Search for the cell housing the specified text and yield its [x, y] center coordinate. 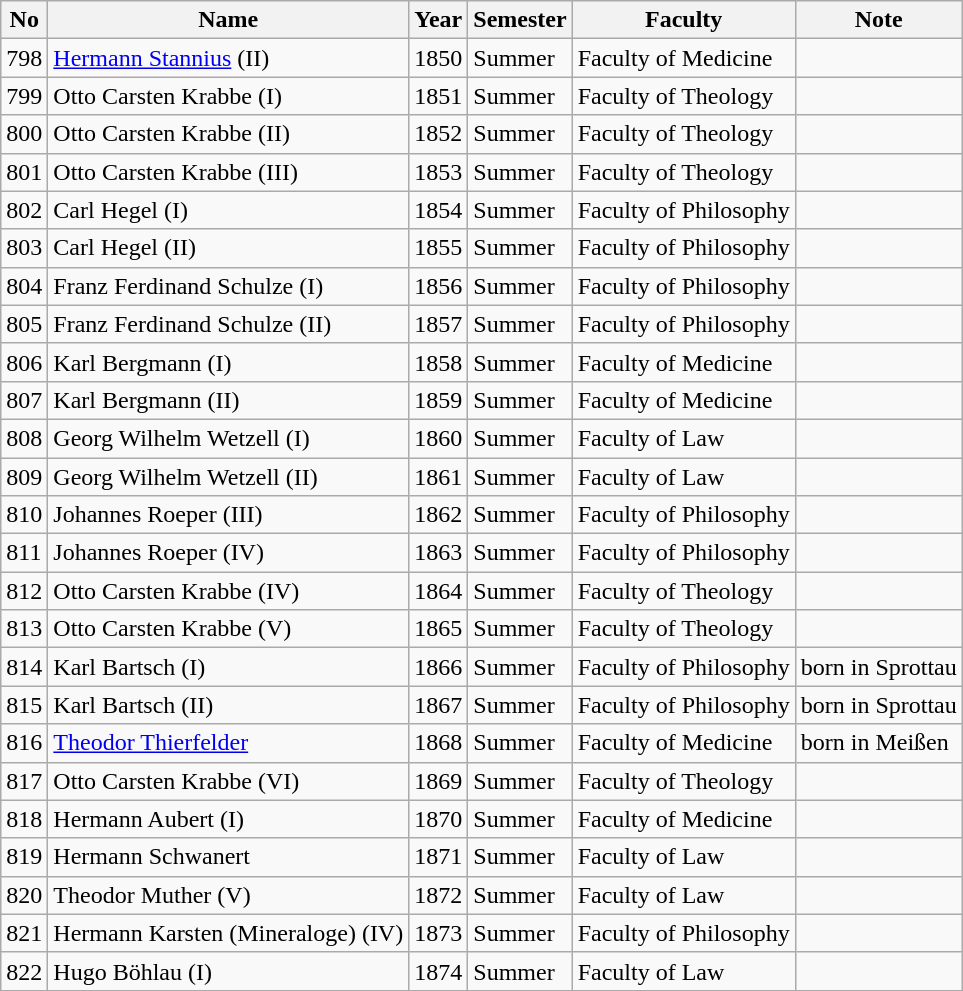
Karl Bergmann (II) [228, 400]
813 [24, 629]
804 [24, 286]
Year [438, 20]
802 [24, 210]
1854 [438, 210]
Carl Hegel (II) [228, 248]
Otto Carsten Krabbe (III) [228, 172]
822 [24, 971]
Faculty [684, 20]
1873 [438, 933]
814 [24, 667]
1862 [438, 515]
1850 [438, 58]
800 [24, 134]
Karl Bergmann (I) [228, 362]
Hermann Aubert (I) [228, 819]
1863 [438, 553]
820 [24, 895]
Franz Ferdinand Schulze (II) [228, 324]
803 [24, 248]
Theodor Thierfelder [228, 743]
807 [24, 400]
1855 [438, 248]
1867 [438, 705]
1869 [438, 781]
799 [24, 96]
Georg Wilhelm Wetzell (I) [228, 438]
1860 [438, 438]
Otto Carsten Krabbe (IV) [228, 591]
1866 [438, 667]
1865 [438, 629]
born in Meißen [878, 743]
Carl Hegel (I) [228, 210]
1853 [438, 172]
1857 [438, 324]
815 [24, 705]
808 [24, 438]
1870 [438, 819]
1874 [438, 971]
Georg Wilhelm Wetzell (II) [228, 477]
Hermann Schwanert [228, 857]
Johannes Roeper (IV) [228, 553]
806 [24, 362]
812 [24, 591]
Hermann Stannius (II) [228, 58]
811 [24, 553]
1868 [438, 743]
Theodor Muther (V) [228, 895]
805 [24, 324]
818 [24, 819]
Karl Bartsch (I) [228, 667]
1871 [438, 857]
1852 [438, 134]
1864 [438, 591]
Note [878, 20]
798 [24, 58]
801 [24, 172]
1856 [438, 286]
Otto Carsten Krabbe (VI) [228, 781]
819 [24, 857]
Franz Ferdinand Schulze (I) [228, 286]
1872 [438, 895]
821 [24, 933]
809 [24, 477]
Otto Carsten Krabbe (I) [228, 96]
Name [228, 20]
817 [24, 781]
810 [24, 515]
1851 [438, 96]
Johannes Roeper (III) [228, 515]
Otto Carsten Krabbe (II) [228, 134]
1858 [438, 362]
Hugo Böhlau (I) [228, 971]
Semester [520, 20]
816 [24, 743]
1859 [438, 400]
No [24, 20]
Hermann Karsten (Mineraloge) (IV) [228, 933]
1861 [438, 477]
Karl Bartsch (II) [228, 705]
Otto Carsten Krabbe (V) [228, 629]
